Find where the given text appears and provide that cell's center as [x, y] coordinate. 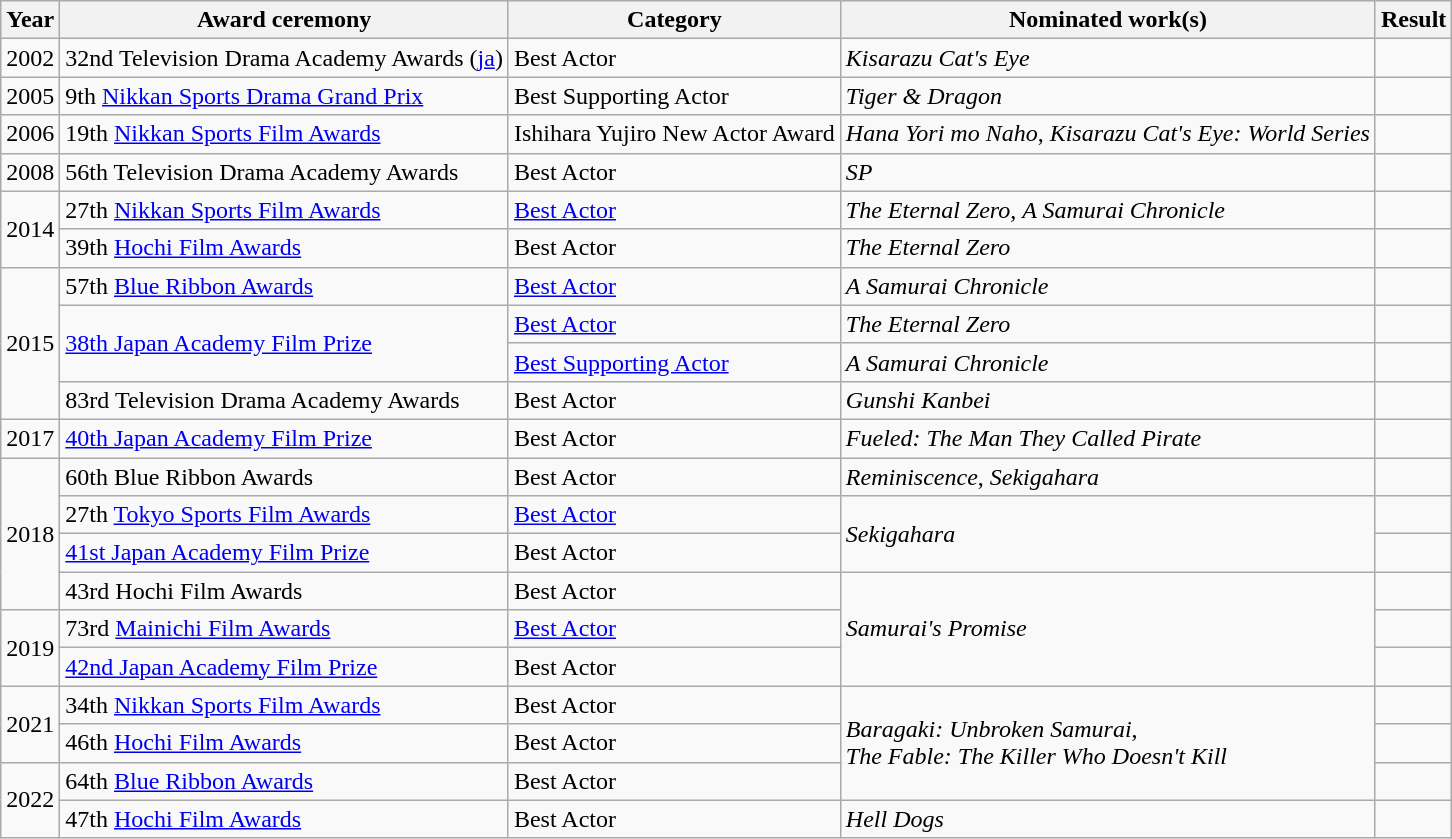
Hell Dogs [1108, 819]
2002 [30, 58]
Year [30, 20]
SP [1108, 172]
2015 [30, 343]
Nominated work(s) [1108, 20]
41st Japan Academy Film Prize [284, 553]
27th Tokyo Sports Film Awards [284, 515]
32nd Television Drama Academy Awards (ja) [284, 58]
Ishihara Yujiro New Actor Award [674, 134]
38th Japan Academy Film Prize [284, 343]
42nd Japan Academy Film Prize [284, 667]
60th Blue Ribbon Awards [284, 477]
34th Nikkan Sports Film Awards [284, 705]
Category [674, 20]
83rd Television Drama Academy Awards [284, 400]
Gunshi Kanbei [1108, 400]
47th Hochi Film Awards [284, 819]
Sekigahara [1108, 534]
73rd Mainichi Film Awards [284, 629]
56th Television Drama Academy Awards [284, 172]
Result [1413, 20]
2017 [30, 438]
57th Blue Ribbon Awards [284, 286]
Samurai's Promise [1108, 629]
9th Nikkan Sports Drama Grand Prix [284, 96]
64th Blue Ribbon Awards [284, 781]
19th Nikkan Sports Film Awards [284, 134]
39th Hochi Film Awards [284, 248]
Fueled: The Man They Called Pirate [1108, 438]
Award ceremony [284, 20]
Tiger & Dragon [1108, 96]
43rd Hochi Film Awards [284, 591]
2006 [30, 134]
Kisarazu Cat's Eye [1108, 58]
The Eternal Zero, A Samurai Chronicle [1108, 210]
2021 [30, 724]
2005 [30, 96]
Reminiscence, Sekigahara [1108, 477]
2018 [30, 534]
2014 [30, 229]
2008 [30, 172]
2022 [30, 800]
40th Japan Academy Film Prize [284, 438]
46th Hochi Film Awards [284, 743]
Baragaki: Unbroken Samurai,The Fable: The Killer Who Doesn't Kill [1108, 743]
2019 [30, 648]
Hana Yori mo Naho, Kisarazu Cat's Eye: World Series [1108, 134]
27th Nikkan Sports Film Awards [284, 210]
